Return the [x, y] coordinate for the center point of the cell that contains the specified text.  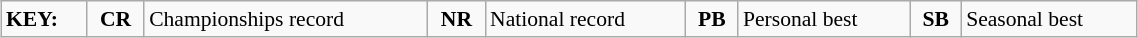
National record [586, 19]
NR [456, 19]
CR [116, 19]
Personal best [824, 19]
PB [712, 19]
SB [936, 19]
KEY: [44, 19]
Championships record [286, 19]
Seasonal best [1049, 19]
